Provide the [X, Y] coordinate of the cell's center where the given text is located.  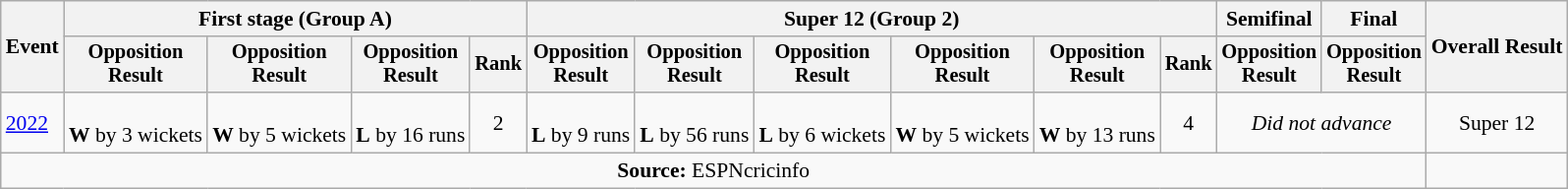
Super 12 (Group 2) [871, 19]
W by 13 runs [1097, 122]
4 [1189, 122]
Source: ESPNcricinfo [713, 171]
Semifinal [1269, 19]
First stage (Group A) [295, 19]
2022 [32, 122]
Final [1373, 19]
Overall Result [1497, 47]
L by 6 wickets [821, 122]
2 [498, 122]
L by 16 runs [411, 122]
W by 3 wickets [136, 122]
L by 56 runs [694, 122]
L by 9 runs [581, 122]
Super 12 [1497, 122]
Did not advance [1320, 122]
Event [32, 47]
